Search for the cell housing the specified text and yield its (X, Y) center coordinate. 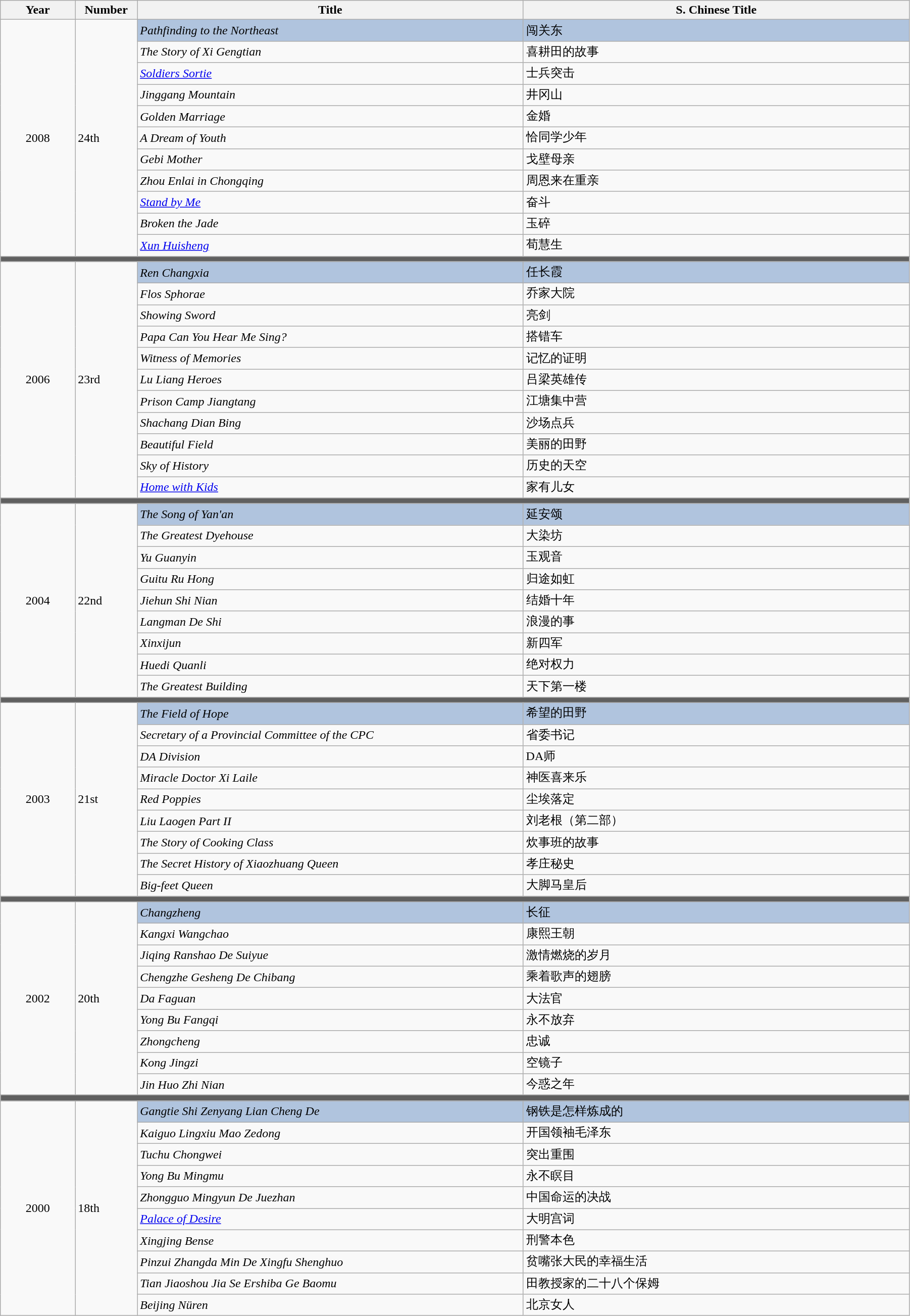
天下第一楼 (716, 687)
周恩来在重亲 (716, 181)
井冈山 (716, 95)
2003 (38, 799)
Zhongguo Mingyun De Juezhan (330, 1198)
省委书记 (716, 735)
亮剑 (716, 315)
恰同学少年 (716, 138)
Yong Bu Fangqi (330, 1020)
The Song of Yan'an (330, 514)
大法官 (716, 999)
2008 (38, 138)
田教授家的二十八个保姆 (716, 1284)
Jiehun Shi Nian (330, 601)
Year (38, 10)
Zhou Enlai in Chongqing (330, 181)
Big-feet Queen (330, 886)
永不放弃 (716, 1020)
刑警本色 (716, 1240)
记忆的证明 (716, 359)
Home with Kids (330, 488)
Yong Bu Mingmu (330, 1176)
孝庄秘史 (716, 864)
玉观音 (716, 558)
美丽的田野 (716, 444)
大染坊 (716, 536)
Xun Huisheng (330, 245)
戈壁母亲 (716, 160)
Huedi Quanli (330, 665)
新四军 (716, 643)
吕梁英雄传 (716, 380)
Prison Camp Jiangtang (330, 401)
开国领袖毛泽东 (716, 1133)
康熙王朝 (716, 934)
乔家大院 (716, 294)
Number (106, 10)
22nd (106, 600)
Tuchu Chongwei (330, 1154)
A Dream of Youth (330, 138)
玉碎 (716, 224)
Jiqing Ranshao De Suiyue (330, 955)
钢铁是怎样炼成的 (716, 1112)
Broken the Jade (330, 224)
Red Poppies (330, 800)
Xingjing Bense (330, 1240)
永不瞑目 (716, 1176)
S. Chinese Title (716, 10)
24th (106, 138)
绝对权力 (716, 665)
希望的田野 (716, 713)
2004 (38, 600)
归途如虹 (716, 579)
Shachang Dian Bing (330, 423)
Jinggang Mountain (330, 95)
DA师 (716, 756)
空镜子 (716, 1064)
2002 (38, 999)
今惑之年 (716, 1085)
贫嘴张大民的幸福生活 (716, 1262)
Golden Marriage (330, 116)
DA Division (330, 756)
Stand by Me (330, 202)
Jin Huo Zhi Nian (330, 1085)
Guitu Ru Hong (330, 579)
Zhongcheng (330, 1041)
2000 (38, 1208)
家有儿女 (716, 488)
Da Faguan (330, 999)
尘埃落定 (716, 800)
乘着歌声的翅膀 (716, 977)
The Field of Hope (330, 713)
Secretary of a Provincial Committee of the CPC (330, 735)
The Story of Xi Gengtian (330, 52)
20th (106, 999)
Changzheng (330, 913)
Langman De Shi (330, 622)
Flos Sphorae (330, 294)
突出重围 (716, 1154)
Kangxi Wangchao (330, 934)
炊事班的故事 (716, 842)
Pinzui Zhangda Min De Xingfu Shenghuo (330, 1262)
Showing Sword (330, 315)
Pathfinding to the Northeast (330, 30)
21st (106, 799)
Kong Jingzi (330, 1064)
历史的天空 (716, 466)
Sky of History (330, 466)
大明宫词 (716, 1219)
浪漫的事 (716, 622)
18th (106, 1208)
结婚十年 (716, 601)
北京女人 (716, 1305)
激情燃烧的岁月 (716, 955)
Yu Guanyin (330, 558)
Papa Can You Hear Me Sing? (330, 337)
Chengzhe Gesheng De Chibang (330, 977)
延安颂 (716, 514)
喜耕田的故事 (716, 52)
长征 (716, 913)
Lu Liang Heroes (330, 380)
23rd (106, 380)
忠诚 (716, 1041)
Witness of Memories (330, 359)
搭错车 (716, 337)
2006 (38, 380)
中国命运的决战 (716, 1198)
闯关东 (716, 30)
Title (330, 10)
任长霞 (716, 273)
奋斗 (716, 202)
江塘集中营 (716, 401)
荀慧生 (716, 245)
Beijing Nüren (330, 1305)
The Greatest Dyehouse (330, 536)
大脚马皇后 (716, 886)
沙场点兵 (716, 423)
神医喜来乐 (716, 778)
Kaiguo Lingxiu Mao Zedong (330, 1133)
金婚 (716, 116)
Xinxijun (330, 643)
Beautiful Field (330, 444)
Gangtie Shi Zenyang Lian Cheng De (330, 1112)
刘老根（第二部） (716, 821)
Gebi Mother (330, 160)
Tian Jiaoshou Jia Se Ershiba Ge Baomu (330, 1284)
The Secret History of Xiaozhuang Queen (330, 864)
士兵突击 (716, 74)
Ren Changxia (330, 273)
Miracle Doctor Xi Laile (330, 778)
The Story of Cooking Class (330, 842)
Palace of Desire (330, 1219)
The Greatest Building (330, 687)
Liu Laogen Part II (330, 821)
Soldiers Sortie (330, 74)
